Find where the given text appears and provide that cell's center as [x, y] coordinate. 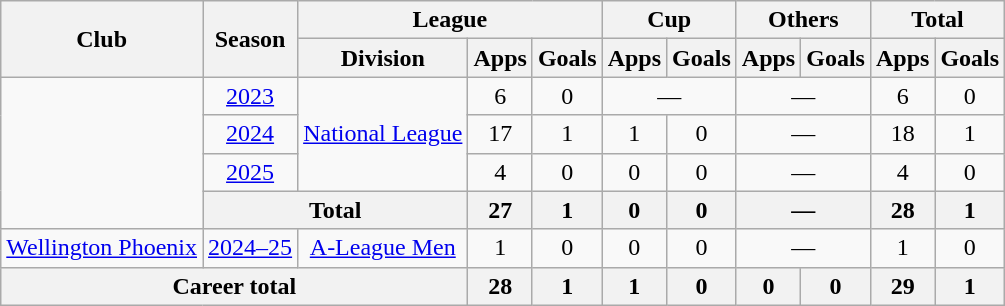
2025 [250, 172]
League [450, 20]
18 [902, 134]
2023 [250, 96]
Others [803, 20]
Career total [234, 286]
29 [902, 286]
Wellington Phoenix [102, 248]
2024–25 [250, 248]
A-League Men [383, 248]
27 [500, 210]
National League [383, 134]
Division [383, 58]
Cup [669, 20]
Season [250, 39]
Club [102, 39]
2024 [250, 134]
17 [500, 134]
